Pinpoint the cell where the given text exists, returning its [X, Y] midpoint coordinate. 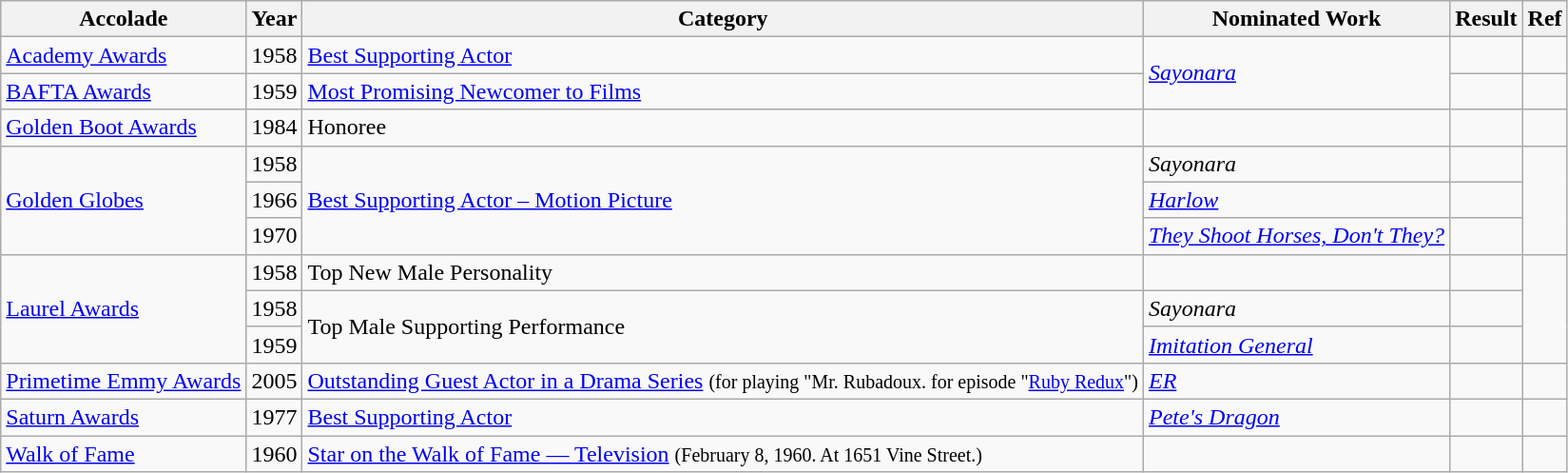
Primetime Emmy Awards [124, 381]
Star on the Walk of Fame — Television (February 8, 1960. At 1651 Vine Street.) [723, 454]
Pete's Dragon [1296, 417]
1960 [274, 454]
Walk of Fame [124, 454]
Nominated Work [1296, 19]
1984 [274, 128]
1977 [274, 417]
2005 [274, 381]
Outstanding Guest Actor in a Drama Series (for playing "Mr. Rubadoux. for episode "Ruby Redux") [723, 381]
Harlow [1296, 200]
Accolade [124, 19]
Result [1486, 19]
Most Promising Newcomer to Films [723, 91]
ER [1296, 381]
Honoree [723, 128]
Laurel Awards [124, 308]
Best Supporting Actor – Motion Picture [723, 200]
1970 [274, 236]
Category [723, 19]
They Shoot Horses, Don't They? [1296, 236]
Golden Globes [124, 200]
Golden Boot Awards [124, 128]
Academy Awards [124, 55]
Saturn Awards [124, 417]
BAFTA Awards [124, 91]
Ref [1544, 19]
Imitation General [1296, 345]
1966 [274, 200]
Top New Male Personality [723, 272]
Year [274, 19]
Top Male Supporting Performance [723, 326]
